Identify which cell holds the provided text, then report its [x, y] central coordinate. 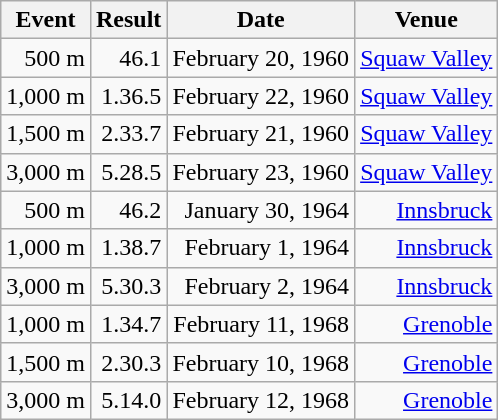
5.30.3 [128, 286]
February 12, 1968 [261, 400]
Date [261, 20]
February 21, 1960 [261, 134]
February 23, 1960 [261, 172]
February 2, 1964 [261, 286]
Result [128, 20]
1.38.7 [128, 248]
February 10, 1968 [261, 362]
1.34.7 [128, 324]
February 11, 1968 [261, 324]
1.36.5 [128, 96]
January 30, 1964 [261, 210]
2.33.7 [128, 134]
46.1 [128, 58]
Venue [426, 20]
February 1, 1964 [261, 248]
Event [46, 20]
5.28.5 [128, 172]
February 22, 1960 [261, 96]
February 20, 1960 [261, 58]
46.2 [128, 210]
2.30.3 [128, 362]
5.14.0 [128, 400]
